Detect which cell encompasses the target text, then output its [x, y] center coordinate. 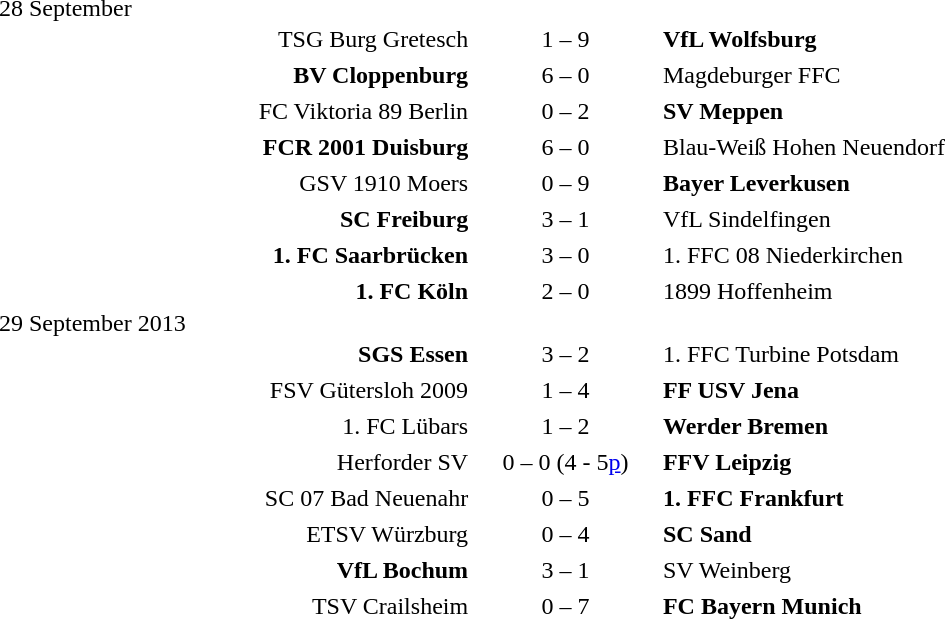
2 – 0 [566, 291]
0 – 2 [566, 111]
0 – 9 [566, 183]
3 – 2 [566, 355]
1 – 9 [566, 39]
0 – 4 [566, 535]
3 – 0 [566, 255]
0 – 5 [566, 499]
1 – 2 [566, 427]
0 – 0 (4 - 5p) [566, 463]
1 – 4 [566, 391]
